Scan for the cell matching the given text and deliver its (X, Y) coordinate at center. 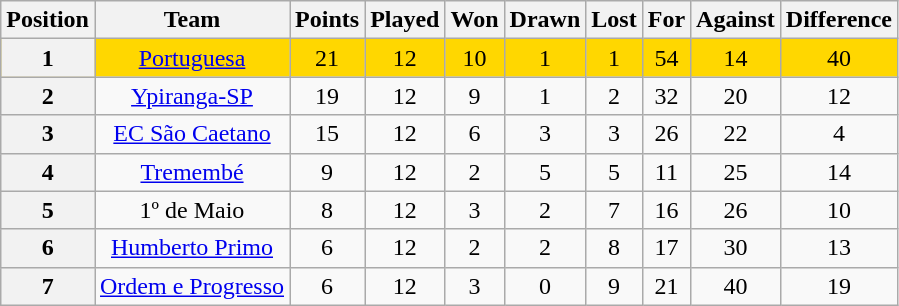
Team (192, 20)
25 (736, 172)
EC São Caetano (192, 134)
22 (736, 134)
Ordem e Progresso (192, 286)
Points (328, 20)
Difference (838, 20)
For (666, 20)
32 (666, 96)
17 (666, 248)
Tremembé (192, 172)
54 (666, 58)
Position (48, 20)
Ypiranga-SP (192, 96)
Won (474, 20)
13 (838, 248)
Against (736, 20)
0 (545, 286)
Lost (614, 20)
Played (405, 20)
15 (328, 134)
Drawn (545, 20)
1º de Maio (192, 210)
Humberto Primo (192, 248)
30 (736, 248)
20 (736, 96)
Portuguesa (192, 58)
16 (666, 210)
11 (666, 172)
